Identify which cell holds the provided text, then report its (x, y) central coordinate. 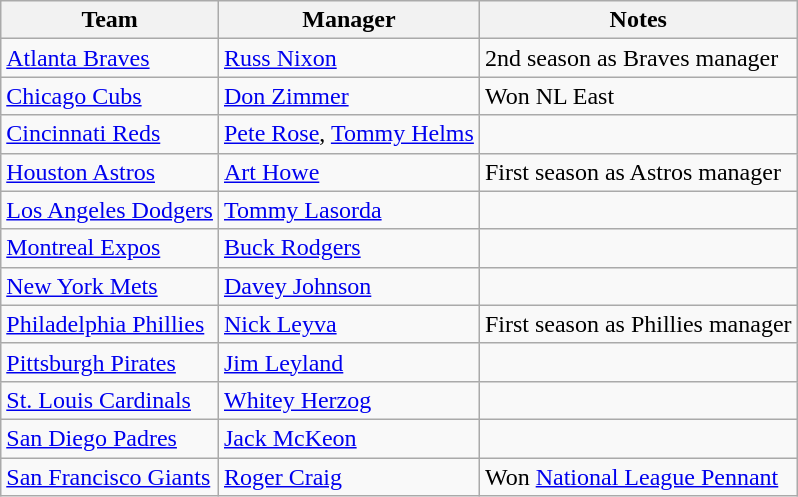
Won National League Pennant (638, 477)
First season as Astros manager (638, 172)
Houston Astros (110, 172)
Team (110, 20)
San Francisco Giants (110, 477)
Russ Nixon (348, 58)
Don Zimmer (348, 96)
Jim Leyland (348, 362)
St. Louis Cardinals (110, 400)
Art Howe (348, 172)
Montreal Expos (110, 248)
2nd season as Braves manager (638, 58)
Pittsburgh Pirates (110, 362)
Whitey Herzog (348, 400)
San Diego Padres (110, 438)
Davey Johnson (348, 286)
Notes (638, 20)
Won NL East (638, 96)
Jack McKeon (348, 438)
Pete Rose, Tommy Helms (348, 134)
New York Mets (110, 286)
Atlanta Braves (110, 58)
Tommy Lasorda (348, 210)
Los Angeles Dodgers (110, 210)
Buck Rodgers (348, 248)
First season as Phillies manager (638, 324)
Chicago Cubs (110, 96)
Nick Leyva (348, 324)
Cincinnati Reds (110, 134)
Roger Craig (348, 477)
Manager (348, 20)
Philadelphia Phillies (110, 324)
